Output the [X, Y] coordinate of the center of the cell containing the given text.  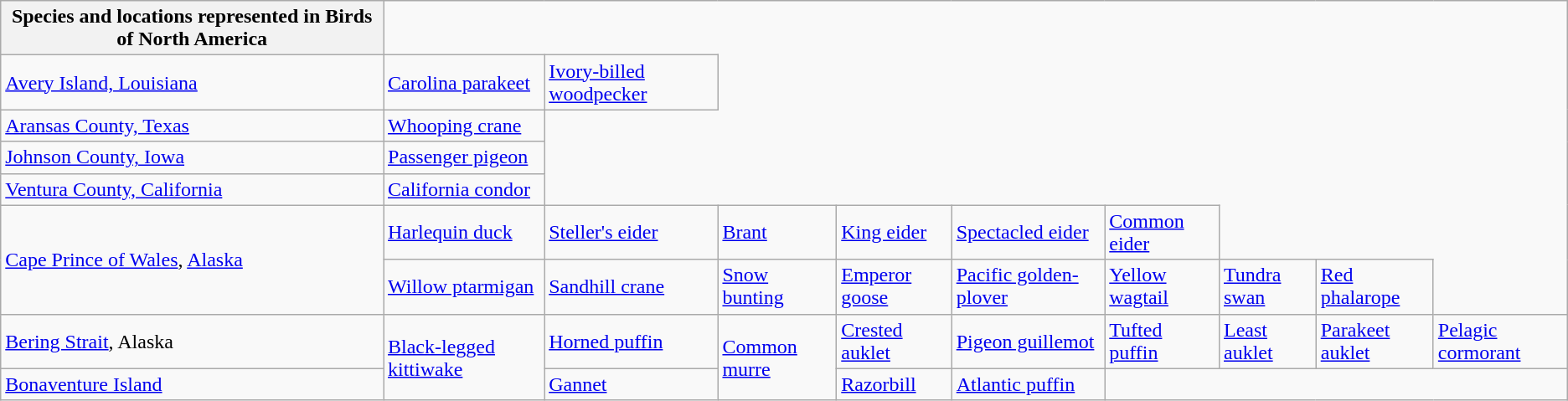
Harlequin duck [464, 233]
Ivory-billed woodpecker [632, 82]
Atlantic puffin [1029, 384]
Carolina parakeet [464, 82]
Aransas County, Texas [193, 126]
Pigeon guillemot [1029, 342]
Yellow wagtail [1163, 286]
Whooping crane [464, 126]
Common eider [1163, 233]
Black-legged kittiwake [464, 357]
Gannet [632, 384]
Tufted puffin [1163, 342]
Johnson County, Iowa [193, 157]
Parakeet auklet [1375, 342]
Crested auklet [895, 342]
Bering Strait, Alaska [193, 342]
Willow ptarmigan [464, 286]
Cape Prince of Wales, Alaska [193, 260]
Brant [777, 233]
Tundra swan [1267, 286]
Common murre [777, 357]
Spectacled eider [1029, 233]
Pelagic cormorant [1500, 342]
Species and locations represented in Birds of North America [193, 28]
California condor [464, 189]
Red phalarope [1375, 286]
Sandhill crane [632, 286]
Razorbill [895, 384]
Pacific golden-plover [1029, 286]
Snow bunting [777, 286]
Passenger pigeon [464, 157]
Horned puffin [632, 342]
Emperor goose [895, 286]
Bonaventure Island [193, 384]
King eider [895, 233]
Steller's eider [632, 233]
Ventura County, California [193, 189]
Least auklet [1267, 342]
Avery Island, Louisiana [193, 82]
